Capture the cell that displays the provided text and extract its (x, y) central coordinate. 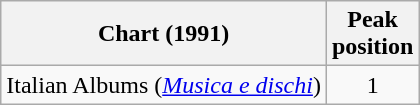
Chart (1991) (164, 34)
Peakposition (372, 34)
1 (372, 85)
Italian Albums (Musica e dischi) (164, 85)
